Output the (X, Y) coordinate of the center of the cell containing the given text.  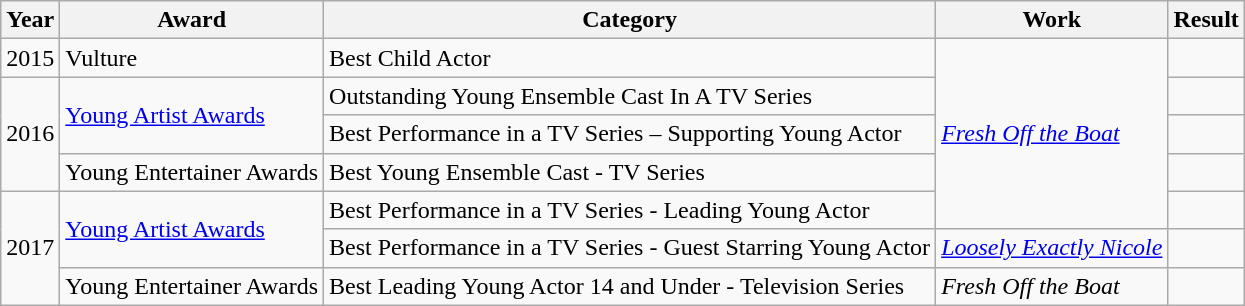
Work (1052, 20)
Best Performance in a TV Series - Guest Starring Young Actor (630, 248)
Best Young Ensemble Cast - TV Series (630, 172)
2017 (30, 248)
Award (192, 20)
Loosely Exactly Nicole (1052, 248)
Result (1206, 20)
Category (630, 20)
Best Child Actor (630, 58)
Vulture (192, 58)
2016 (30, 134)
Best Leading Young Actor 14 and Under - Television Series (630, 286)
Best Performance in a TV Series - Leading Young Actor (630, 210)
2015 (30, 58)
Best Performance in a TV Series – Supporting Young Actor (630, 134)
Year (30, 20)
Outstanding Young Ensemble Cast In A TV Series (630, 96)
